For the text-containing cell, return its midpoint in (x, y) coordinate format. 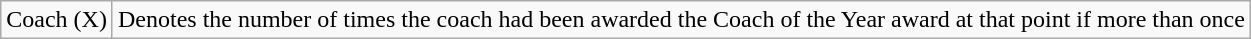
Coach (X) (57, 20)
Denotes the number of times the coach had been awarded the Coach of the Year award at that point if more than once (681, 20)
